For the text-containing cell, return its midpoint in [X, Y] coordinate format. 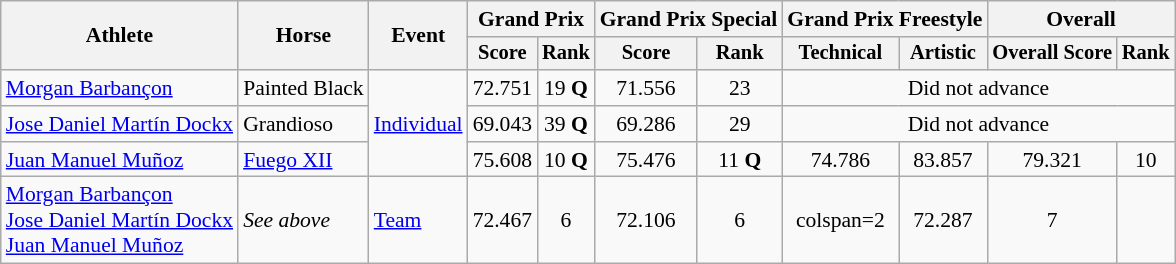
7 [1052, 220]
79.321 [1052, 160]
Painted Black [304, 88]
29 [740, 124]
Grand Prix [532, 19]
74.786 [840, 160]
colspan=2 [840, 220]
69.043 [502, 124]
Overall [1080, 19]
Grand Prix Freestyle [884, 19]
Grandioso [304, 124]
11 Q [740, 160]
23 [740, 88]
Event [418, 36]
See above [304, 220]
Team [418, 220]
75.608 [502, 160]
69.286 [646, 124]
Athlete [120, 36]
Jose Daniel Martín Dockx [120, 124]
Technical [840, 54]
83.857 [942, 160]
72.467 [502, 220]
71.556 [646, 88]
10 [1146, 160]
Grand Prix Special [689, 19]
72.106 [646, 220]
Overall Score [1052, 54]
72.287 [942, 220]
Individual [418, 124]
Horse [304, 36]
Juan Manuel Muñoz [120, 160]
72.751 [502, 88]
39 Q [566, 124]
Fuego XII [304, 160]
Morgan Barbançon [120, 88]
75.476 [646, 160]
Artistic [942, 54]
Morgan BarbançonJose Daniel Martín DockxJuan Manuel Muñoz [120, 220]
19 Q [566, 88]
10 Q [566, 160]
